Determine the [X, Y] coordinate at the center of the cell enclosing the given text.  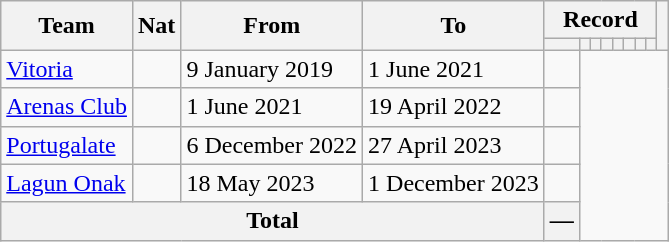
6 December 2022 [272, 145]
Total [272, 221]
Arenas Club [67, 107]
19 April 2022 [454, 107]
1 December 2023 [454, 183]
18 May 2023 [272, 183]
To [454, 26]
27 April 2023 [454, 145]
Record [600, 20]
9 January 2019 [272, 69]
Vitoria [67, 69]
Portugalate [67, 145]
Nat [156, 26]
— [562, 221]
Team [67, 26]
From [272, 26]
Lagun Onak [67, 183]
